Determine the [x, y] coordinate at the center of the cell enclosing the given text.  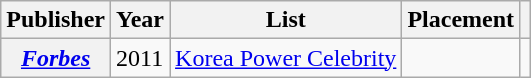
Year [140, 20]
Forbes [56, 58]
List [286, 20]
Korea Power Celebrity [286, 58]
Publisher [56, 20]
2011 [140, 58]
Placement [461, 20]
